Extract the (x, y) coordinate from the center of the cell holding the provided text.  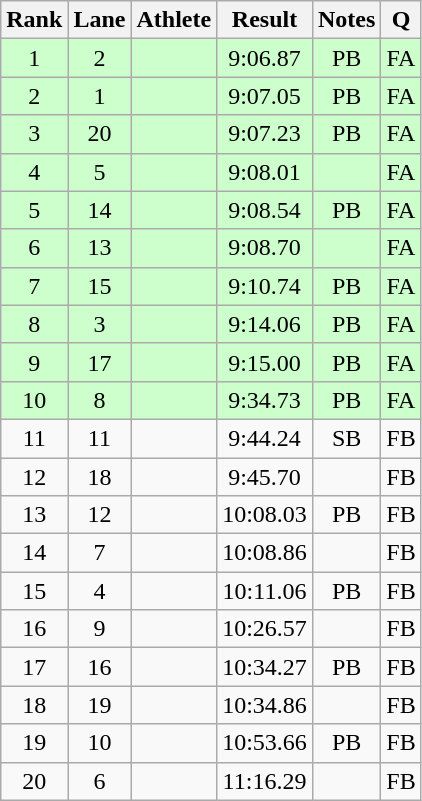
9:34.73 (265, 400)
10:11.06 (265, 591)
9:14.06 (265, 324)
SB (346, 438)
11:16.29 (265, 781)
Rank (34, 20)
Result (265, 20)
10:34.86 (265, 705)
9:07.23 (265, 134)
9:08.70 (265, 248)
10:53.66 (265, 743)
10:08.03 (265, 515)
10:34.27 (265, 667)
Notes (346, 20)
9:08.54 (265, 210)
9:06.87 (265, 58)
Q (401, 20)
Athlete (174, 20)
9:44.24 (265, 438)
9:45.70 (265, 477)
10:26.57 (265, 629)
9:08.01 (265, 172)
9:07.05 (265, 96)
9:10.74 (265, 286)
9:15.00 (265, 362)
10:08.86 (265, 553)
Lane (100, 20)
